Return [X, Y] of the center of cell containing provided text 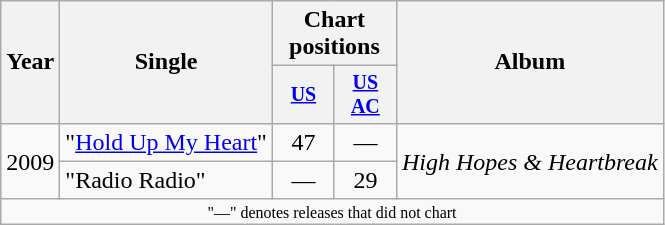
"—" denotes releases that did not chart [332, 211]
"Hold Up My Heart" [166, 142]
US [303, 94]
Year [30, 62]
Chart positions [334, 34]
2009 [30, 161]
"Radio Radio" [166, 180]
US AC [365, 94]
29 [365, 180]
Album [530, 62]
47 [303, 142]
Single [166, 62]
High Hopes & Heartbreak [530, 161]
